Locate the cell with the specified text and output its [x, y] center coordinate. 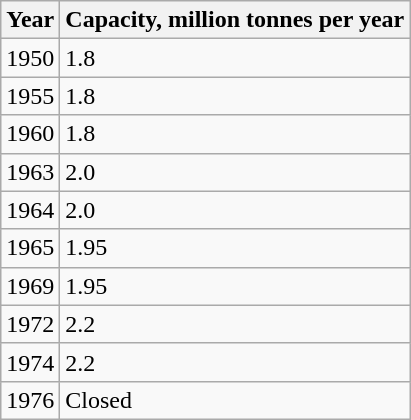
1960 [30, 134]
1974 [30, 362]
Closed [235, 400]
1965 [30, 248]
1963 [30, 172]
1955 [30, 96]
1964 [30, 210]
Capacity, million tonnes per year [235, 20]
1969 [30, 286]
Year [30, 20]
1972 [30, 324]
1976 [30, 400]
1950 [30, 58]
